Scan for the cell matching the given text and deliver its (x, y) coordinate at center. 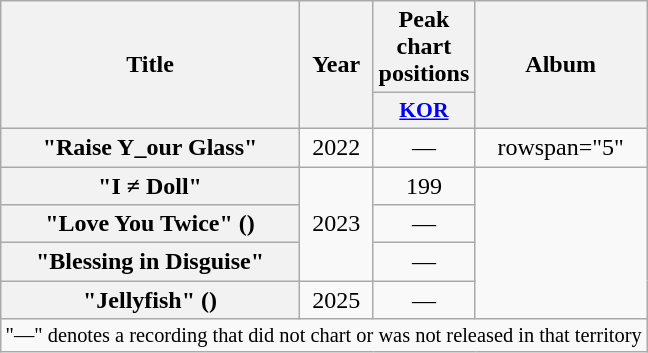
Title (150, 65)
"Jellyfish" () (150, 300)
"I ≠ Doll" (150, 185)
"—" denotes a recording that did not chart or was not released in that territory (324, 336)
"Love You Twice" () (150, 224)
Peak chart positions (424, 47)
KOR (424, 111)
"Blessing in Disguise" (150, 262)
"Raise Y_our Glass" (150, 147)
2023 (336, 223)
2025 (336, 300)
Year (336, 65)
199 (424, 185)
rowspan="5" (561, 147)
Album (561, 65)
2022 (336, 147)
